Detect which cell encompasses the target text, then output its [X, Y] center coordinate. 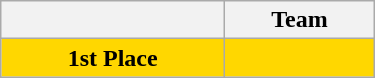
Team [300, 20]
1st Place [113, 58]
